Identify which cell holds the provided text, then report its [x, y] central coordinate. 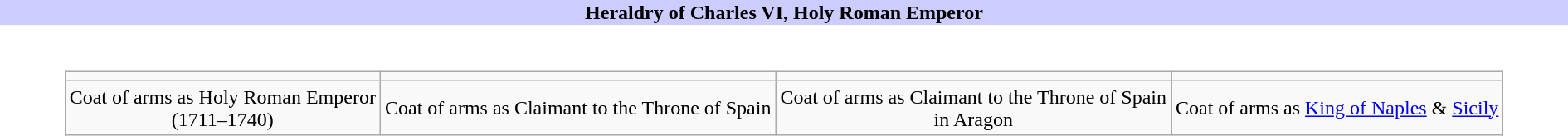
Coat of arms as King of Naples & Sicily [1337, 108]
Coat of arms as Holy Roman Emperor(1711–1740) [222, 108]
Heraldry of Charles VI, Holy Roman Emperor [784, 12]
Coat of arms as Claimant to the Throne of Spain [577, 108]
Coat of arms as Claimant to the Throne of Spainin Aragon [974, 108]
